Pinpoint the cell where the given text exists, returning its [X, Y] midpoint coordinate. 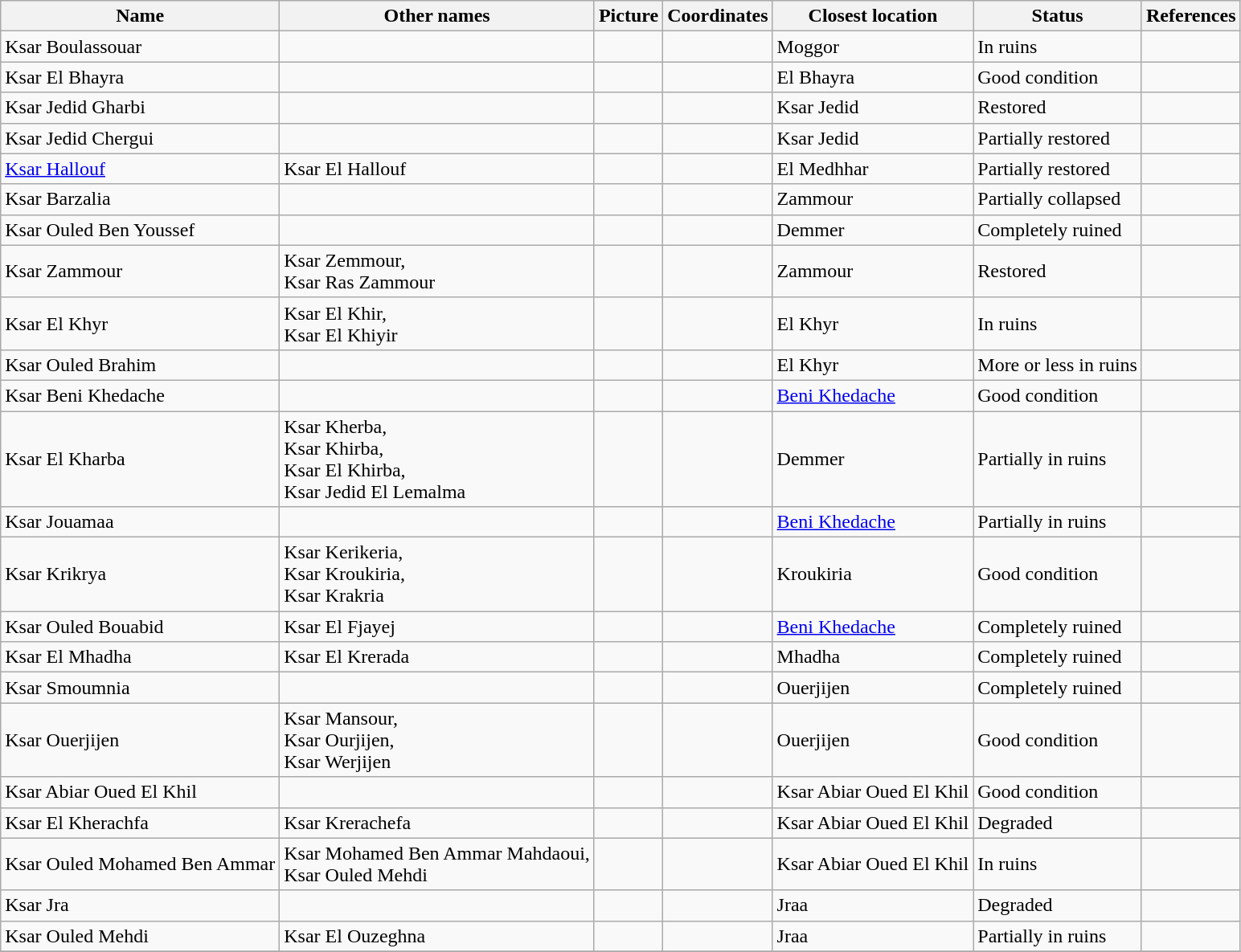
Ksar El Kharba [140, 460]
Ksar Jra [140, 905]
Other names [437, 16]
Ksar Smoumnia [140, 688]
Ksar Ouled Ben Youssef [140, 230]
Ksar Boulassouar [140, 47]
Ksar El Bhayra [140, 77]
Ksar Ouled Bouabid [140, 627]
Ksar El Kherachfa [140, 823]
Ksar Jedid Chergui [140, 138]
Coordinates [718, 16]
El Bhayra [873, 77]
Kroukiria [873, 574]
Ksar El Khir,Ksar El Khiyir [437, 323]
Ksar El Fjayej [437, 627]
Ksar Krerachefa [437, 823]
Ksar El Krerada [437, 657]
Status [1058, 16]
Moggor [873, 47]
Ksar Kerikeria,Ksar Kroukiria,Ksar Krakria [437, 574]
Ksar Zammour [140, 272]
Ksar El Hallouf [437, 169]
Ksar Ouled Mehdi [140, 936]
Mhadha [873, 657]
Ksar Mansour,Ksar Ourjijen,Ksar Werjijen [437, 740]
Ksar Krikrya [140, 574]
More or less in ruins [1058, 365]
Partially collapsed [1058, 199]
Ksar Ouled Brahim [140, 365]
Ksar Jedid Gharbi [140, 108]
Picture [629, 16]
Ksar Ouled Mohamed Ben Ammar [140, 864]
Closest location [873, 16]
Ksar El Ouzeghna [437, 936]
Ksar Jouamaa [140, 522]
El Medhhar [873, 169]
Ksar Kherba,Ksar Khirba,Ksar El Khirba,Ksar Jedid El Lemalma [437, 460]
Ksar Ouerjijen [140, 740]
References [1191, 16]
Ksar Zemmour,Ksar Ras Zammour [437, 272]
Ksar Barzalia [140, 199]
Ksar Hallouf [140, 169]
Name [140, 16]
Ksar Beni Khedache [140, 395]
Ksar El Mhadha [140, 657]
Ksar El Khyr [140, 323]
Ksar Mohamed Ben Ammar Mahdaoui,Ksar Ouled Mehdi [437, 864]
